Locate the cell with the specified text and output its (X, Y) center coordinate. 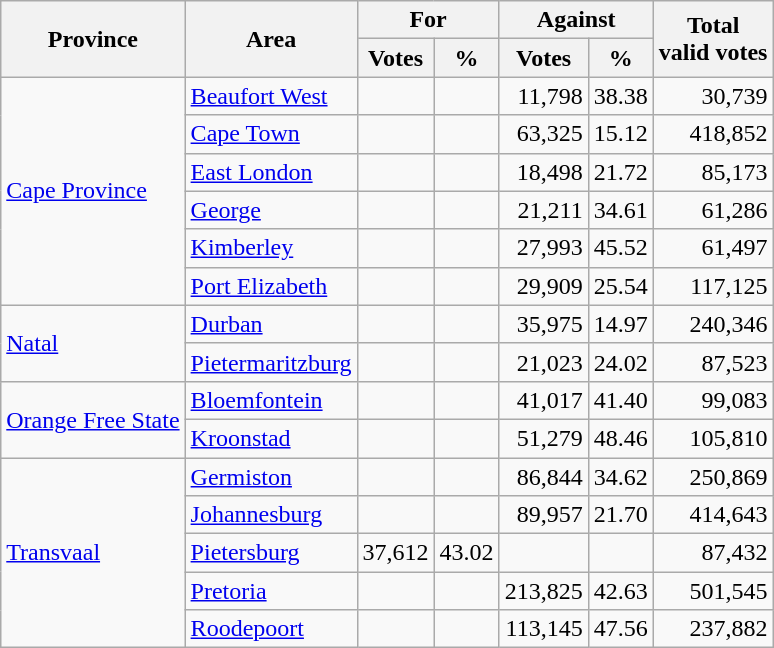
38.38 (620, 96)
414,643 (713, 515)
105,810 (713, 438)
24.02 (620, 362)
35,975 (544, 324)
18,498 (544, 172)
34.61 (620, 210)
Transvaal (93, 553)
For (428, 20)
Roodepoort (271, 629)
240,346 (713, 324)
Johannesburg (271, 515)
213,825 (544, 591)
45.52 (620, 248)
27,993 (544, 248)
Pietersburg (271, 553)
89,957 (544, 515)
87,523 (713, 362)
34.62 (620, 477)
51,279 (544, 438)
41,017 (544, 400)
Province (93, 39)
21,023 (544, 362)
61,497 (713, 248)
15.12 (620, 134)
Totalvalid votes (713, 39)
Cape Province (93, 191)
29,909 (544, 286)
99,083 (713, 400)
42.63 (620, 591)
501,545 (713, 591)
Beaufort West (271, 96)
41.40 (620, 400)
30,739 (713, 96)
86,844 (544, 477)
Durban (271, 324)
63,325 (544, 134)
87,432 (713, 553)
Bloemfontein (271, 400)
43.02 (466, 553)
Cape Town (271, 134)
47.56 (620, 629)
237,882 (713, 629)
Area (271, 39)
113,145 (544, 629)
21.70 (620, 515)
250,869 (713, 477)
37,612 (396, 553)
George (271, 210)
Kroonstad (271, 438)
Germiston (271, 477)
Orange Free State (93, 419)
Against (576, 20)
East London (271, 172)
21,211 (544, 210)
Kimberley (271, 248)
Pretoria (271, 591)
14.97 (620, 324)
Pietermaritzburg (271, 362)
117,125 (713, 286)
48.46 (620, 438)
25.54 (620, 286)
Natal (93, 343)
11,798 (544, 96)
85,173 (713, 172)
61,286 (713, 210)
21.72 (620, 172)
418,852 (713, 134)
Port Elizabeth (271, 286)
